Pinpoint the cell where the given text exists, returning its (X, Y) midpoint coordinate. 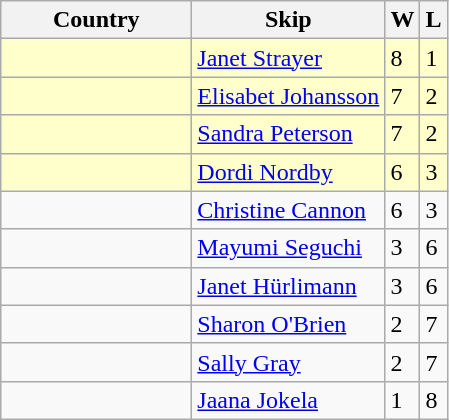
Christine Cannon (288, 210)
W (402, 20)
L (434, 20)
Janet Strayer (288, 58)
Mayumi Seguchi (288, 248)
Sharon O'Brien (288, 324)
Jaana Jokela (288, 400)
Country (96, 20)
Elisabet Johansson (288, 96)
Dordi Nordby (288, 172)
Sally Gray (288, 362)
Janet Hürlimann (288, 286)
Sandra Peterson (288, 134)
Skip (288, 20)
